Identify which cell holds the provided text, then report its (x, y) central coordinate. 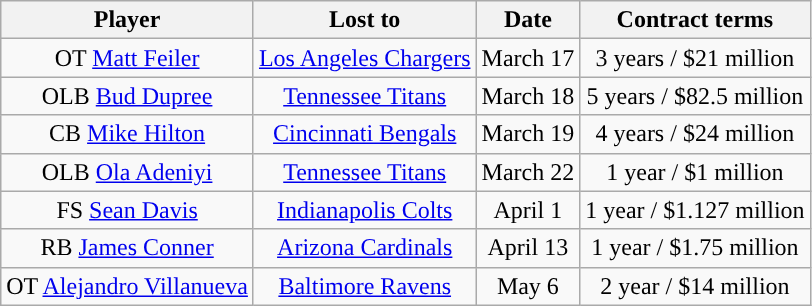
1 year / $1.127 million (695, 210)
Los Angeles Chargers (364, 58)
3 years / $21 million (695, 58)
1 year / $1 million (695, 172)
Date (528, 20)
2 year / $14 million (695, 286)
March 18 (528, 96)
1 year / $1.75 million (695, 248)
March 22 (528, 172)
RB James Conner (128, 248)
FS Sean Davis (128, 210)
April 13 (528, 248)
4 years / $24 million (695, 134)
OLB Ola Adeniyi (128, 172)
Baltimore Ravens (364, 286)
March 19 (528, 134)
March 17 (528, 58)
Cincinnati Bengals (364, 134)
Indianapolis Colts (364, 210)
OLB Bud Dupree (128, 96)
Player (128, 20)
OT Alejandro Villanueva (128, 286)
CB Mike Hilton (128, 134)
Lost to (364, 20)
Contract terms (695, 20)
OT Matt Feiler (128, 58)
5 years / $82.5 million (695, 96)
May 6 (528, 286)
Arizona Cardinals (364, 248)
April 1 (528, 210)
